Capture the cell that displays the provided text and extract its [x, y] central coordinate. 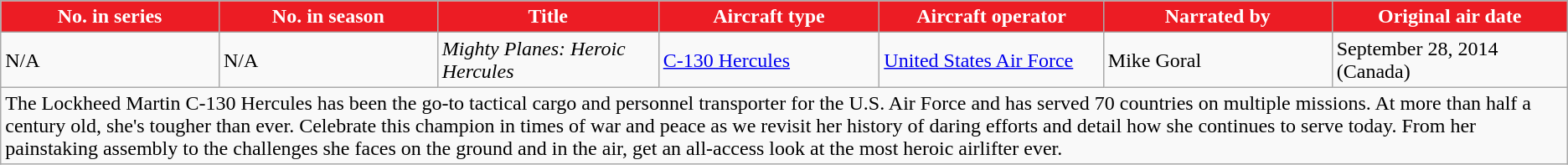
C-130 Hercules [769, 60]
Title [548, 17]
Aircraft operator [992, 17]
Mike Goral [1218, 60]
United States Air Force [992, 60]
Aircraft type [769, 17]
September 28, 2014 (Canada) [1449, 60]
No. in season [328, 17]
No. in series [111, 17]
Narrated by [1218, 17]
Original air date [1449, 17]
Mighty Planes: Heroic Hercules [548, 60]
